For the text-containing cell, return its midpoint in (X, Y) coordinate format. 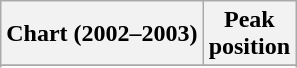
Peakposition (249, 34)
Chart (2002–2003) (102, 34)
